Scan for the cell matching the given text and deliver its (x, y) coordinate at center. 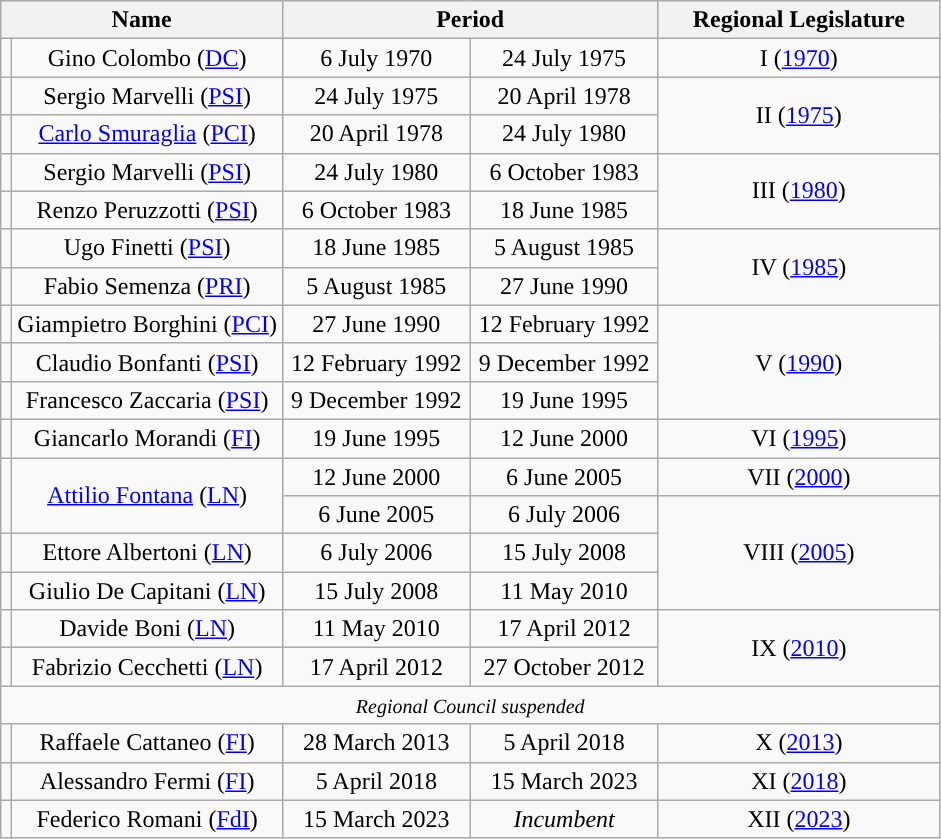
XII (2023) (799, 819)
6 July 1970 (376, 58)
Ugo Finetti (PSI) (148, 248)
Ettore Albertoni (LN) (148, 553)
I (1970) (799, 58)
X (2013) (799, 743)
Giancarlo Morandi (FI) (148, 438)
Claudio Bonfanti (PSI) (148, 362)
Regional Council suspended (470, 705)
Period (470, 20)
Gino Colombo (DC) (148, 58)
II (1975) (799, 115)
Carlo Smuraglia (PCI) (148, 134)
Francesco Zaccaria (PSI) (148, 400)
VIII (2005) (799, 553)
IV (1985) (799, 267)
Giampietro Borghini (PCI) (148, 324)
IX (2010) (799, 648)
Giulio De Capitani (LN) (148, 591)
Federico Romani (FdI) (148, 819)
Regional Legislature (799, 20)
27 October 2012 (564, 667)
XI (2018) (799, 781)
Davide Boni (LN) (148, 629)
Renzo Peruzzotti (PSI) (148, 210)
Fabio Semenza (PRI) (148, 286)
Alessandro Fermi (FI) (148, 781)
Raffaele Cattaneo (FI) (148, 743)
Incumbent (564, 819)
Attilio Fontana (LN) (148, 496)
Name (142, 20)
Fabrizio Cecchetti (LN) (148, 667)
III (1980) (799, 191)
VI (1995) (799, 438)
VII (2000) (799, 477)
V (1990) (799, 362)
28 March 2013 (376, 743)
